Identify which cell holds the provided text, then report its [X, Y] central coordinate. 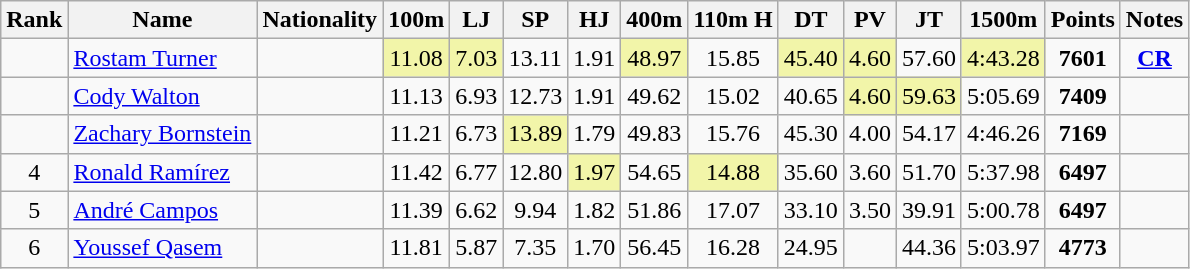
Name [162, 20]
59.63 [928, 96]
JT [928, 20]
48.97 [654, 58]
14.88 [733, 172]
7409 [1082, 96]
5:03.97 [1003, 248]
Points [1082, 20]
13.11 [536, 58]
11.08 [416, 58]
5:05.69 [1003, 96]
4:46.26 [1003, 134]
3.60 [870, 172]
15.85 [733, 58]
Youssef Qasem [162, 248]
11.39 [416, 210]
Nationality [320, 20]
5 [34, 210]
9.94 [536, 210]
6.62 [476, 210]
35.60 [810, 172]
49.62 [654, 96]
SP [536, 20]
Zachary Bornstein [162, 134]
Cody Walton [162, 96]
1.70 [594, 248]
11.81 [416, 248]
LJ [476, 20]
12.80 [536, 172]
Rostam Turner [162, 58]
4.00 [870, 134]
56.45 [654, 248]
11.21 [416, 134]
11.13 [416, 96]
33.10 [810, 210]
7169 [1082, 134]
400m [654, 20]
57.60 [928, 58]
CR [1154, 58]
54.17 [928, 134]
4:43.28 [1003, 58]
16.28 [733, 248]
39.91 [928, 210]
Notes [1154, 20]
1.82 [594, 210]
7.03 [476, 58]
7601 [1082, 58]
4 [34, 172]
5:00.78 [1003, 210]
5.87 [476, 248]
5:37.98 [1003, 172]
17.07 [733, 210]
1500m [1003, 20]
6.73 [476, 134]
6 [34, 248]
24.95 [810, 248]
6.93 [476, 96]
Ronald Ramírez [162, 172]
PV [870, 20]
HJ [594, 20]
110m H [733, 20]
Rank [34, 20]
100m [416, 20]
45.30 [810, 134]
3.50 [870, 210]
12.73 [536, 96]
15.02 [733, 96]
6.77 [476, 172]
40.65 [810, 96]
44.36 [928, 248]
1.97 [594, 172]
7.35 [536, 248]
49.83 [654, 134]
1.79 [594, 134]
13.89 [536, 134]
51.70 [928, 172]
54.65 [654, 172]
45.40 [810, 58]
51.86 [654, 210]
4773 [1082, 248]
11.42 [416, 172]
André Campos [162, 210]
DT [810, 20]
15.76 [733, 134]
